Scan for the cell matching the given text and deliver its (x, y) coordinate at center. 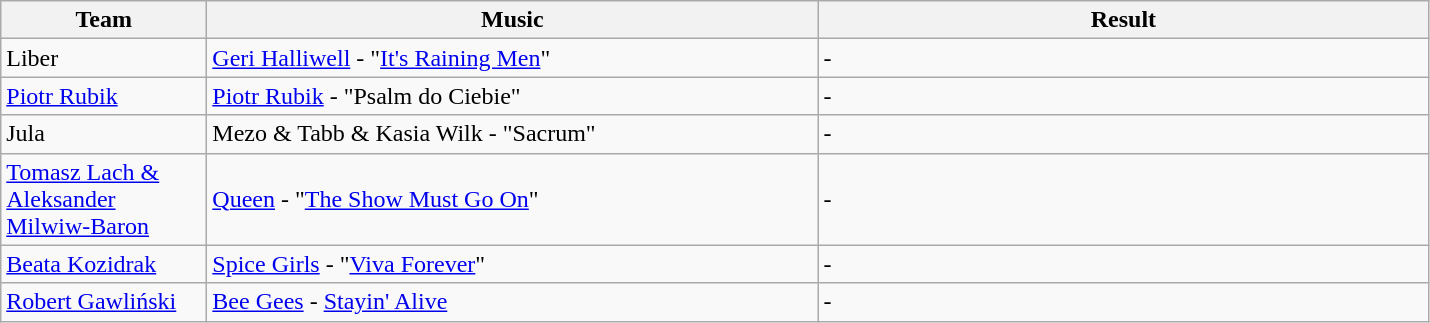
Beata Kozidrak (104, 264)
Spice Girls - "Viva Forever" (512, 264)
Liber (104, 58)
Piotr Rubik (104, 96)
Robert Gawliński (104, 302)
Music (512, 20)
Bee Gees - Stayin' Alive (512, 302)
Geri Halliwell - "It's Raining Men" (512, 58)
Result (1124, 20)
Mezo & Tabb & Kasia Wilk - "Sacrum" (512, 134)
Team (104, 20)
Jula (104, 134)
Tomasz Lach & Aleksander Milwiw-Baron (104, 199)
Queen - "The Show Must Go On" (512, 199)
Piotr Rubik - "Psalm do Ciebie" (512, 96)
